Determine the (x, y) coordinate at the center of the cell enclosing the given text.  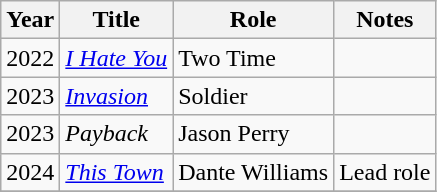
Notes (385, 20)
Soldier (254, 96)
2022 (30, 58)
Title (116, 20)
Role (254, 20)
I Hate You (116, 58)
Year (30, 20)
Dante Williams (254, 172)
2024 (30, 172)
Jason Perry (254, 134)
Two Time (254, 58)
This Town (116, 172)
Invasion (116, 96)
Lead role (385, 172)
Payback (116, 134)
